Pinpoint the cell where the given text exists, returning its [X, Y] midpoint coordinate. 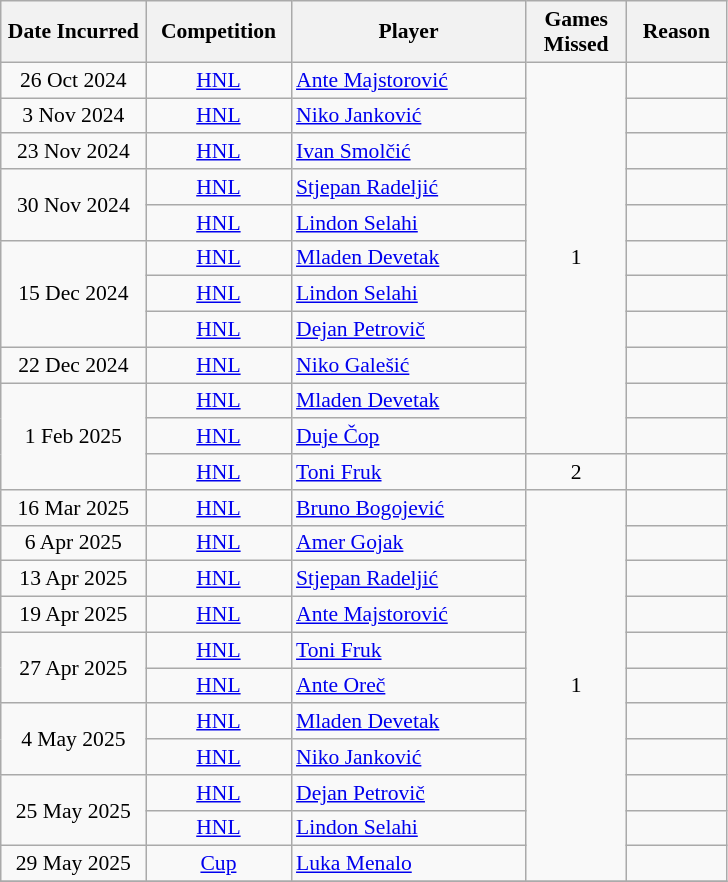
30 Nov 2024 [74, 204]
Duje Čop [408, 437]
Niko Galešić [408, 365]
Player [408, 32]
Competition [218, 32]
22 Dec 2024 [74, 365]
2 [576, 472]
Games Missed [576, 32]
26 Oct 2024 [74, 80]
13 Apr 2025 [74, 579]
4 May 2025 [74, 740]
25 May 2025 [74, 810]
Ivan Smolčić [408, 152]
16 Mar 2025 [74, 508]
Reason [676, 32]
23 Nov 2024 [74, 152]
1 Feb 2025 [74, 436]
Date Incurred [74, 32]
Bruno Bogojević [408, 508]
3 Nov 2024 [74, 116]
Amer Gojak [408, 543]
Cup [218, 864]
Luka Menalo [408, 864]
27 Apr 2025 [74, 668]
15 Dec 2024 [74, 294]
6 Apr 2025 [74, 543]
19 Apr 2025 [74, 615]
Ante Oreč [408, 686]
29 May 2025 [74, 864]
